Return [x, y] of the center of cell containing provided text 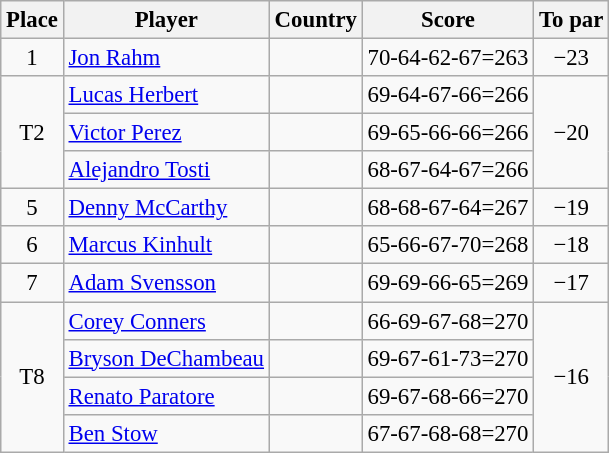
69-67-61-73=270 [448, 358]
68-67-64-67=266 [448, 170]
69-64-67-66=266 [448, 95]
Player [166, 20]
69-67-68-66=270 [448, 396]
Bryson DeChambeau [166, 358]
T2 [32, 132]
7 [32, 283]
Alejandro Tosti [166, 170]
68-68-67-64=267 [448, 208]
−23 [572, 58]
Jon Rahm [166, 58]
Lucas Herbert [166, 95]
65-66-67-70=268 [448, 245]
69-69-66-65=269 [448, 283]
−16 [572, 377]
−20 [572, 132]
Corey Conners [166, 321]
67-67-68-68=270 [448, 433]
T8 [32, 377]
Score [448, 20]
6 [32, 245]
Renato Paratore [166, 396]
Place [32, 20]
5 [32, 208]
70-64-62-67=263 [448, 58]
Country [316, 20]
−18 [572, 245]
To par [572, 20]
Adam Svensson [166, 283]
66-69-67-68=270 [448, 321]
−19 [572, 208]
Marcus Kinhult [166, 245]
Victor Perez [166, 133]
1 [32, 58]
−17 [572, 283]
69-65-66-66=266 [448, 133]
Denny McCarthy [166, 208]
Ben Stow [166, 433]
